Output the [X, Y] coordinate of the center of the cell containing the given text.  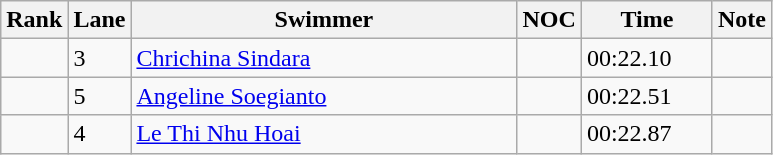
Swimmer [324, 20]
3 [100, 58]
Angeline Soegianto [324, 96]
00:22.51 [646, 96]
NOC [549, 20]
00:22.87 [646, 134]
Le Thi Nhu Hoai [324, 134]
Note [742, 20]
Lane [100, 20]
Chrichina Sindara [324, 58]
5 [100, 96]
00:22.10 [646, 58]
4 [100, 134]
Time [646, 20]
Rank [34, 20]
